Find where the given text appears and provide that cell's center as [x, y] coordinate. 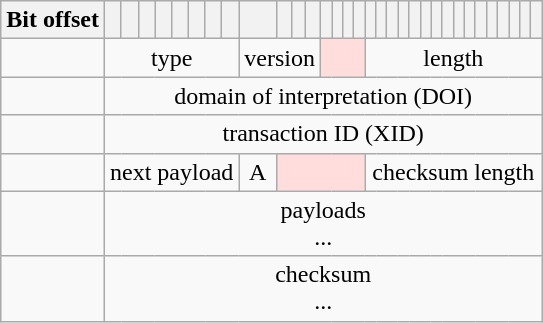
version [280, 58]
checksum length [454, 172]
next payload [171, 172]
length [454, 58]
type [171, 58]
Bit offset [53, 20]
payloads... [322, 224]
A [258, 172]
transaction ID (XID) [322, 134]
domain of interpretation (DOI) [322, 96]
checksum... [322, 288]
